Pinpoint the cell where the given text exists, returning its [x, y] midpoint coordinate. 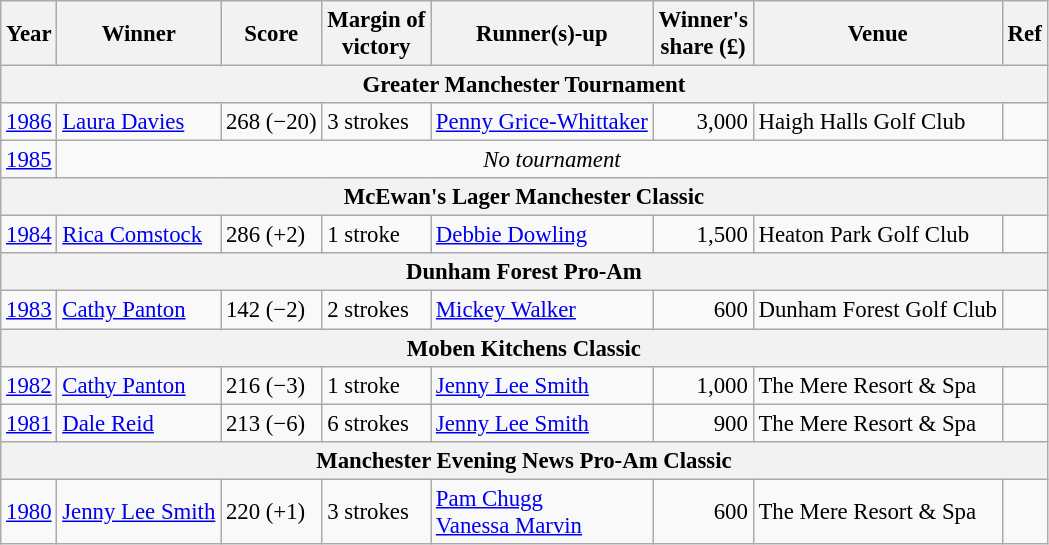
142 (−2) [272, 310]
Dunham Forest Pro-Am [524, 273]
2 strokes [376, 310]
216 (−3) [272, 385]
1983 [29, 310]
900 [703, 423]
Score [272, 34]
6 strokes [376, 423]
Venue [878, 34]
Pam Chugg Vanessa Marvin [542, 512]
1985 [29, 160]
3,000 [703, 122]
1984 [29, 235]
Mickey Walker [542, 310]
1982 [29, 385]
286 (+2) [272, 235]
1,000 [703, 385]
1980 [29, 512]
220 (+1) [272, 512]
Penny Grice-Whittaker [542, 122]
No tournament [552, 160]
Year [29, 34]
1986 [29, 122]
Winner [139, 34]
1,500 [703, 235]
Moben Kitchens Classic [524, 348]
Rica Comstock [139, 235]
Debbie Dowling [542, 235]
Ref [1024, 34]
Runner(s)-up [542, 34]
Margin ofvictory [376, 34]
268 (−20) [272, 122]
Haigh Halls Golf Club [878, 122]
Dale Reid [139, 423]
1981 [29, 423]
Heaton Park Golf Club [878, 235]
Manchester Evening News Pro-Am Classic [524, 460]
Dunham Forest Golf Club [878, 310]
Winner'sshare (£) [703, 34]
Laura Davies [139, 122]
213 (−6) [272, 423]
Greater Manchester Tournament [524, 85]
McEwan's Lager Manchester Classic [524, 197]
